Detect which cell encompasses the target text, then output its (X, Y) center coordinate. 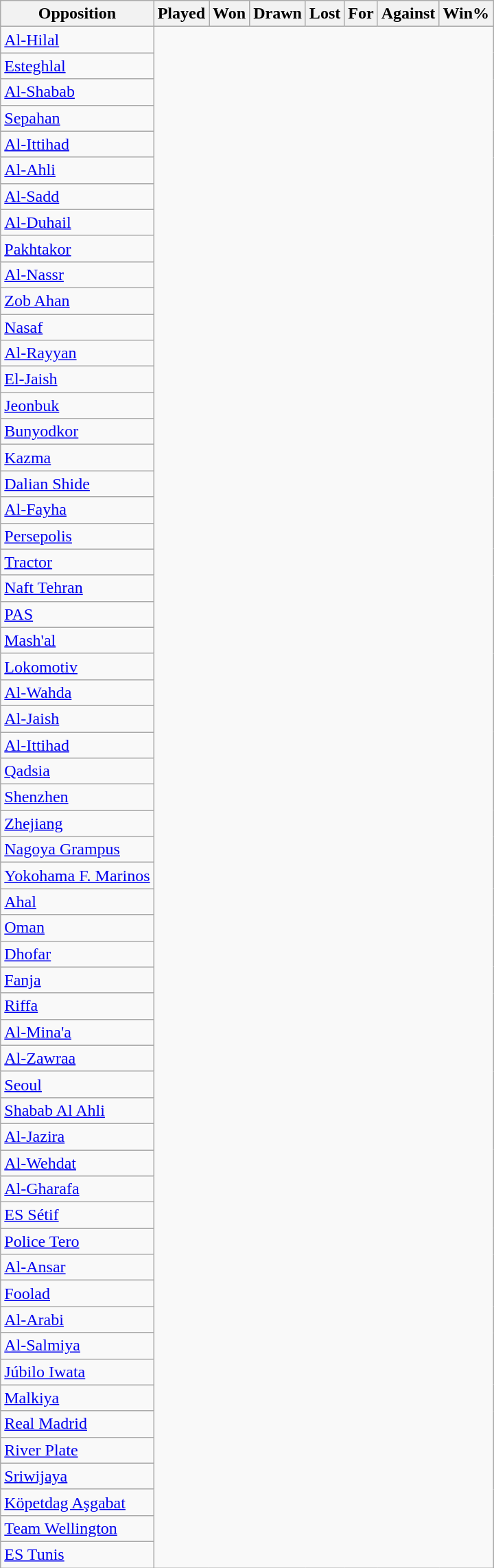
Foolad (77, 1294)
Júbilo Iwata (77, 1372)
Al-Ahli (77, 170)
Shenzhen (77, 797)
Real Madrid (77, 1424)
Sriwijaya (77, 1476)
Al-Sadd (77, 196)
Dalian Shide (77, 484)
Al-Wahda (77, 692)
Naft Tehran (77, 588)
Nasaf (77, 327)
Tractor (77, 562)
For (361, 14)
Win% (467, 14)
Köpetdag Aşgabat (77, 1502)
Played (181, 14)
Al-Nassr (77, 274)
Al-Zawraa (77, 1058)
Esteghlal (77, 66)
Sepahan (77, 118)
Won (229, 14)
Al-Gharafa (77, 1189)
Kazma (77, 458)
Mash'al (77, 640)
El-Jaish (77, 379)
Against (408, 14)
Al-Ansar (77, 1267)
Zob Ahan (77, 301)
Al-Fayha (77, 510)
Pakhtakor (77, 248)
Malkiya (77, 1398)
Al-Arabi (77, 1320)
Shabab Al Ahli (77, 1110)
Team Wellington (77, 1528)
Dhofar (77, 954)
Drawn (278, 14)
Qadsia (77, 771)
River Plate (77, 1450)
Al-Wehdat (77, 1163)
Al-Salmiya (77, 1346)
Police Tero (77, 1241)
Bunyodkor (77, 432)
Lokomotiv (77, 666)
Lost (325, 14)
Al-Duhail (77, 222)
Oman (77, 928)
Persepolis (77, 536)
Nagoya Grampus (77, 850)
Al-Rayyan (77, 353)
Yokohama F. Marinos (77, 876)
Al-Mina'a (77, 1032)
Fanja (77, 980)
Zhejiang (77, 823)
Riffa (77, 1006)
Al-Jazira (77, 1136)
Seoul (77, 1084)
ES Sétif (77, 1215)
ES Tunis (77, 1554)
Al-Hilal (77, 40)
Ahal (77, 902)
PAS (77, 614)
Al-Jaish (77, 718)
Opposition (77, 14)
Jeonbuk (77, 406)
Al-Shabab (77, 92)
